Extract the (x, y) coordinate from the center of the cell holding the provided text.  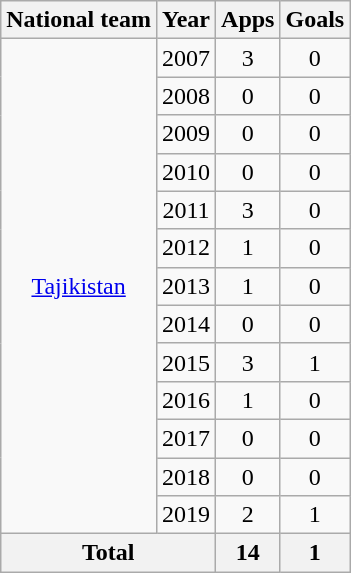
2007 (186, 58)
2019 (186, 515)
Total (108, 553)
2010 (186, 172)
2017 (186, 438)
2012 (186, 248)
2014 (186, 324)
2009 (186, 134)
2015 (186, 362)
Year (186, 20)
Apps (248, 20)
National team (79, 20)
Goals (315, 20)
2011 (186, 210)
2016 (186, 400)
2018 (186, 477)
2008 (186, 96)
2013 (186, 286)
14 (248, 553)
Tajikistan (79, 286)
2 (248, 515)
